Capture the cell that displays the provided text and extract its [X, Y] central coordinate. 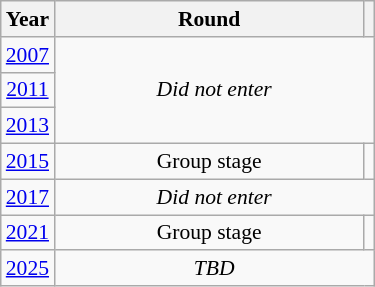
Year [28, 19]
Round [209, 19]
2025 [28, 269]
2013 [28, 126]
2017 [28, 197]
2011 [28, 90]
2007 [28, 55]
TBD [214, 269]
2021 [28, 233]
2015 [28, 162]
